Find where the given text appears and provide that cell's center as (x, y) coordinate. 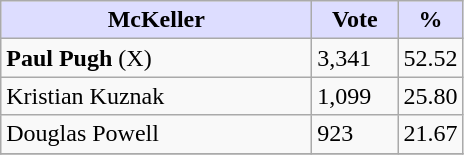
52.52 (430, 58)
Douglas Powell (156, 134)
Kristian Kuznak (156, 96)
25.80 (430, 96)
1,099 (355, 96)
Paul Pugh (X) (156, 58)
923 (355, 134)
McKeller (156, 20)
Vote (355, 20)
% (430, 20)
3,341 (355, 58)
21.67 (430, 134)
